From the cell containing the given text, extract its center point as [x, y] coordinate. 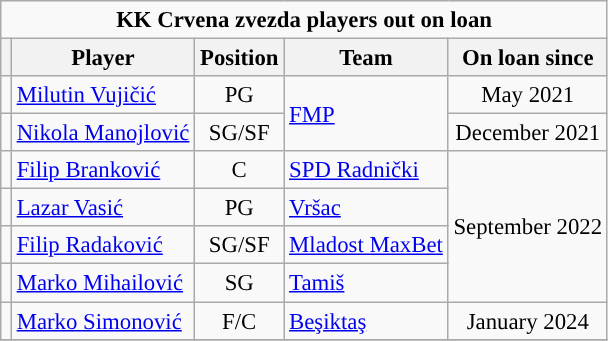
Position [240, 58]
Filip Branković [102, 170]
Marko Mihailović [102, 283]
Milutin Vujičić [102, 95]
Mladost MaxBet [366, 245]
May 2021 [528, 95]
FMP [366, 114]
Marko Simonović [102, 321]
December 2021 [528, 133]
SPD Radnički [366, 170]
Lazar Vasić [102, 208]
January 2024 [528, 321]
On loan since [528, 58]
Nikola Manojlović [102, 133]
Player [102, 58]
Vršac [366, 208]
SG [240, 283]
Beşiktaş [366, 321]
Filip Radaković [102, 245]
Tamiš [366, 283]
F/C [240, 321]
September 2022 [528, 226]
KK Crvena zvezda players out on loan [304, 20]
Team [366, 58]
C [240, 170]
